Extract the (X, Y) coordinate from the center of the cell holding the provided text.  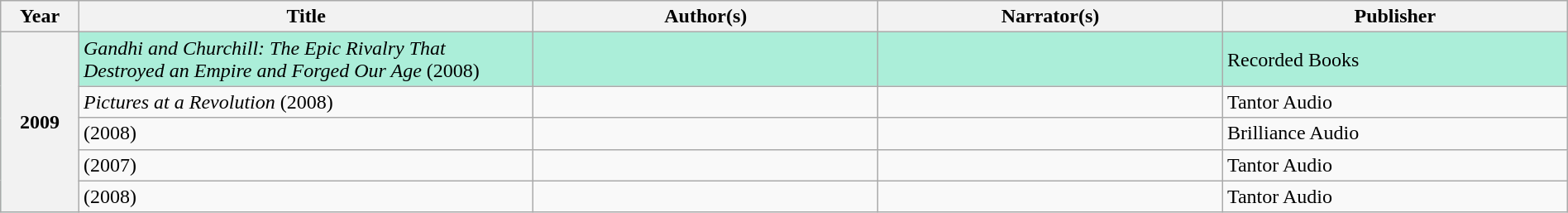
Brilliance Audio (1394, 133)
(2007) (306, 165)
Publisher (1394, 17)
Year (40, 17)
Title (306, 17)
Author(s) (706, 17)
Gandhi and Churchill: The Epic Rivalry That Destroyed an Empire and Forged Our Age (2008) (306, 60)
2009 (40, 123)
Pictures at a Revolution (2008) (306, 102)
Recorded Books (1394, 60)
Narrator(s) (1050, 17)
